Provide the [X, Y] coordinate of the cell's center where the given text is located.  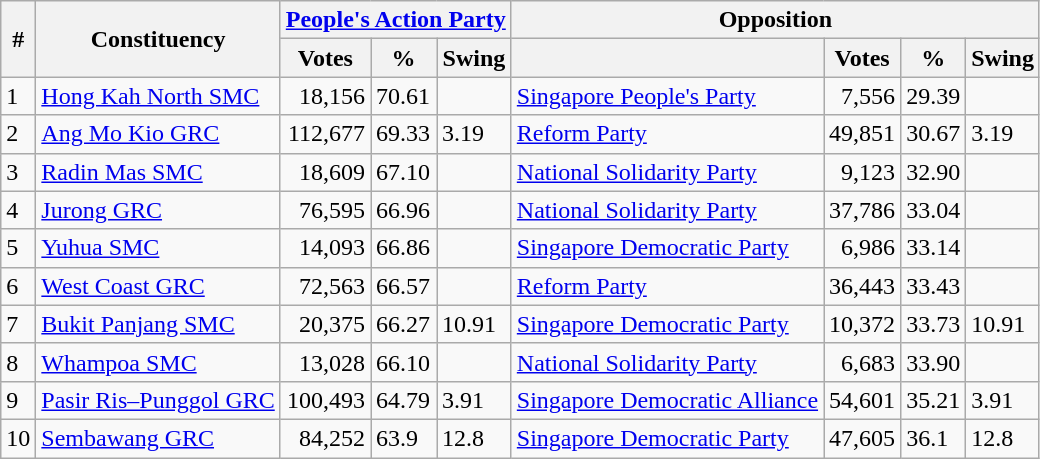
6,986 [862, 248]
6,683 [862, 362]
29.39 [934, 96]
Singapore Democratic Alliance [667, 400]
100,493 [325, 400]
1 [18, 96]
30.67 [934, 134]
13,028 [325, 362]
36,443 [862, 286]
14,093 [325, 248]
7,556 [862, 96]
6 [18, 286]
3 [18, 172]
People's Action Party [396, 20]
70.61 [404, 96]
66.27 [404, 324]
Whampoa SMC [158, 362]
33.73 [934, 324]
112,677 [325, 134]
66.10 [404, 362]
76,595 [325, 210]
33.90 [934, 362]
33.14 [934, 248]
West Coast GRC [158, 286]
# [18, 39]
Bukit Panjang SMC [158, 324]
Opposition [775, 20]
9,123 [862, 172]
Pasir Ris–Punggol GRC [158, 400]
Ang Mo Kio GRC [158, 134]
Sembawang GRC [158, 438]
63.9 [404, 438]
66.96 [404, 210]
66.57 [404, 286]
10,372 [862, 324]
54,601 [862, 400]
36.1 [934, 438]
84,252 [325, 438]
66.86 [404, 248]
5 [18, 248]
20,375 [325, 324]
18,609 [325, 172]
7 [18, 324]
35.21 [934, 400]
47,605 [862, 438]
2 [18, 134]
4 [18, 210]
72,563 [325, 286]
69.33 [404, 134]
33.04 [934, 210]
67.10 [404, 172]
18,156 [325, 96]
Hong Kah North SMC [158, 96]
32.90 [934, 172]
8 [18, 362]
Singapore People's Party [667, 96]
Jurong GRC [158, 210]
Constituency [158, 39]
Yuhua SMC [158, 248]
9 [18, 400]
64.79 [404, 400]
Radin Mas SMC [158, 172]
33.43 [934, 286]
10 [18, 438]
49,851 [862, 134]
37,786 [862, 210]
